Output the [x, y] coordinate of the center of the cell containing the given text.  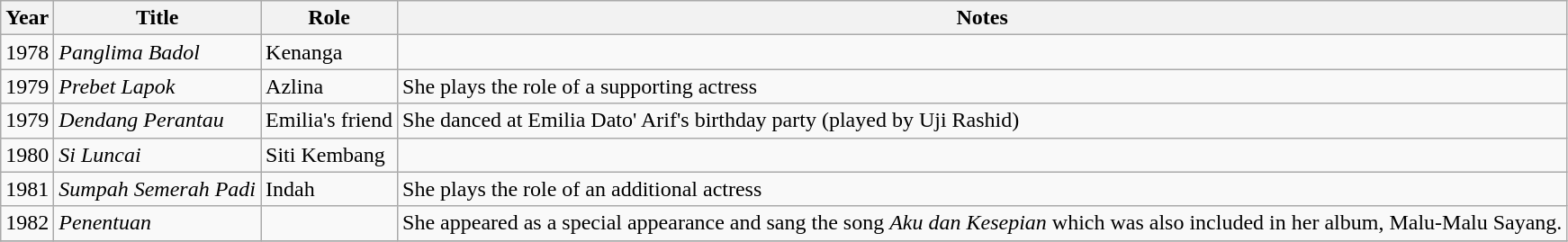
Sumpah Semerah Padi [158, 189]
She appeared as a special appearance and sang the song Aku dan Kesepian which was also included in her album, Malu-Malu Sayang. [983, 223]
1982 [27, 223]
1980 [27, 155]
She plays the role of an additional actress [983, 189]
Si Luncai [158, 155]
Siti Kembang [329, 155]
Azlina [329, 86]
Role [329, 18]
She plays the role of a supporting actress [983, 86]
1981 [27, 189]
Kenanga [329, 52]
Panglima Badol [158, 52]
Notes [983, 18]
She danced at Emilia Dato' Arif's birthday party (played by Uji Rashid) [983, 121]
Penentuan [158, 223]
Emilia's friend [329, 121]
Year [27, 18]
Indah [329, 189]
1978 [27, 52]
Prebet Lapok [158, 86]
Dendang Perantau [158, 121]
Title [158, 18]
